Extract the [x, y] coordinate from the center of the cell holding the provided text.  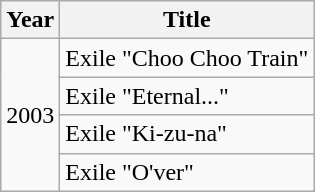
Exile "Choo Choo Train" [187, 58]
Title [187, 20]
Exile "Ki-zu-na" [187, 134]
2003 [30, 115]
Exile "Eternal..." [187, 96]
Year [30, 20]
Exile "O'ver" [187, 172]
